Determine the [x, y] coordinate at the center of the cell enclosing the given text.  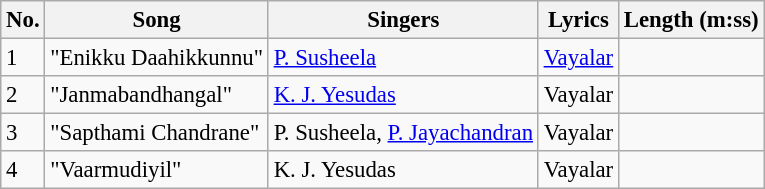
"Sapthami Chandrane" [156, 133]
"Janmabandhangal" [156, 95]
P. Susheela [403, 58]
Song [156, 20]
"Enikku Daahikkunnu" [156, 58]
Length (m:ss) [692, 20]
3 [23, 133]
Lyrics [578, 20]
1 [23, 58]
Singers [403, 20]
No. [23, 20]
2 [23, 95]
P. Susheela, P. Jayachandran [403, 133]
4 [23, 170]
"Vaarmudiyil" [156, 170]
